Determine the (X, Y) coordinate at the center of the cell enclosing the given text.  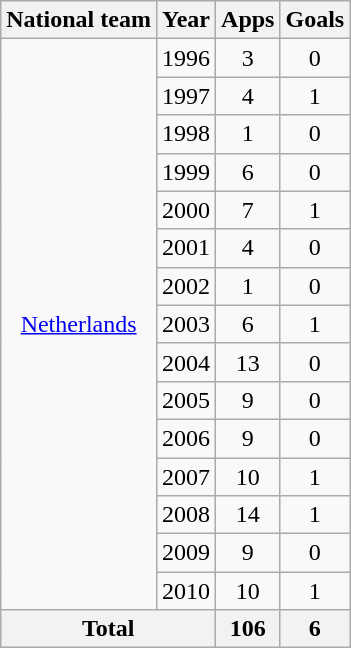
2006 (186, 438)
Apps (248, 20)
National team (79, 20)
2003 (186, 324)
Netherlands (79, 324)
2007 (186, 477)
7 (248, 210)
2001 (186, 248)
1997 (186, 96)
2002 (186, 286)
14 (248, 515)
Total (108, 629)
2010 (186, 591)
1999 (186, 172)
2000 (186, 210)
2008 (186, 515)
13 (248, 362)
1996 (186, 58)
2004 (186, 362)
Year (186, 20)
2005 (186, 400)
106 (248, 629)
Goals (315, 20)
2009 (186, 553)
3 (248, 58)
1998 (186, 134)
